For the text-containing cell, return its midpoint in (X, Y) coordinate format. 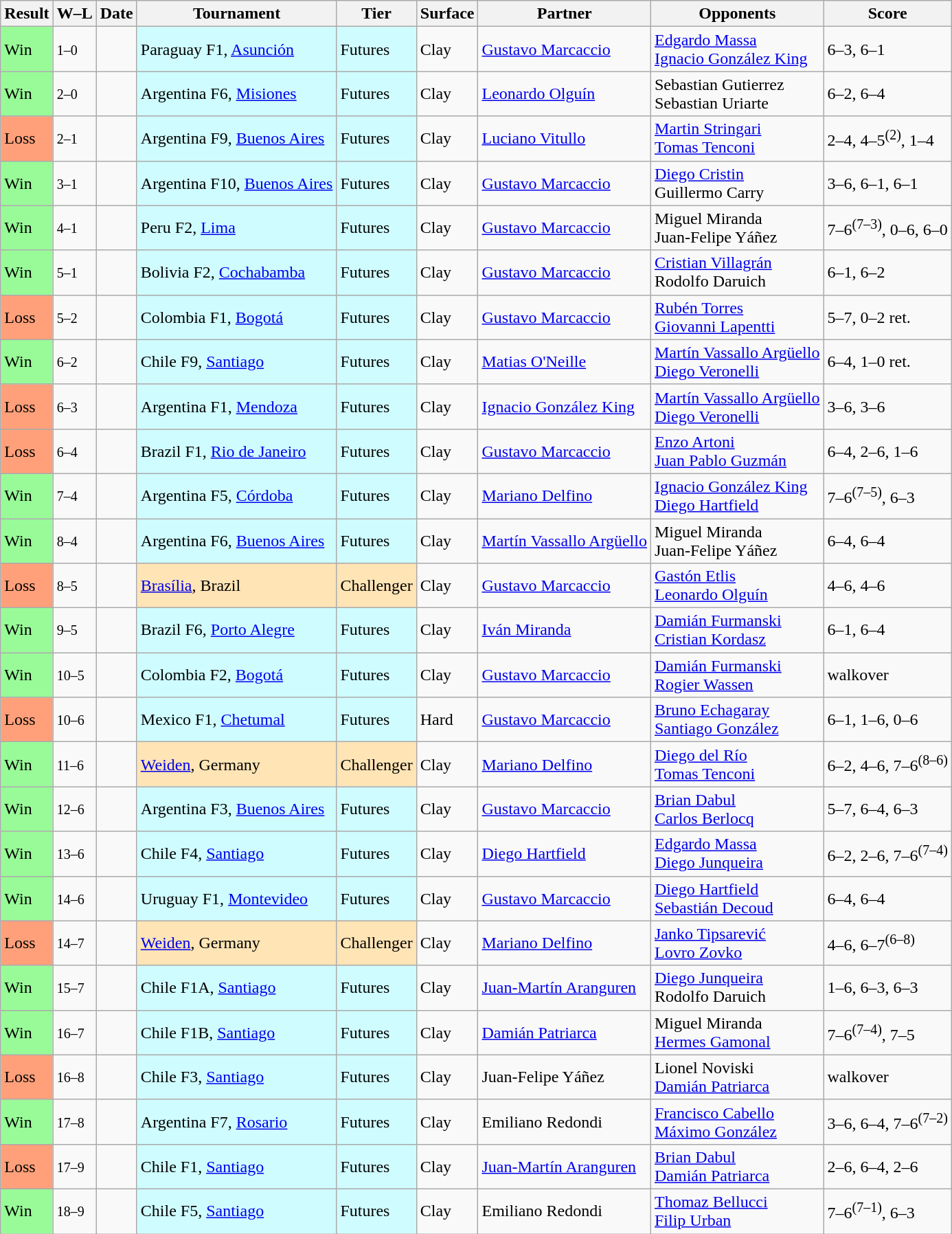
Chile F9, Santiago (236, 361)
10–5 (74, 675)
17–8 (74, 1121)
Cristian Villagrán Rodolfo Daruich (737, 272)
Diego Junqueira Rodolfo Daruich (737, 988)
Martín Vassallo Argüello (565, 540)
Thomaz Bellucci Filip Urban (737, 1211)
14–7 (74, 943)
2–4, 4–5(2), 1–4 (887, 139)
Hard (447, 720)
Ignacio González King (565, 407)
4–6, 4–6 (887, 585)
Argentina F6, Misiones (236, 93)
7–6(7–5), 6–3 (887, 496)
Argentina F9, Buenos Aires (236, 139)
Chile F1, Santiago (236, 1167)
Diego del Río Tomas Tenconi (737, 764)
16–7 (74, 1032)
Colombia F2, Bogotá (236, 675)
10–6 (74, 720)
2–6, 6–4, 2–6 (887, 1167)
15–7 (74, 988)
Damián Patriarca (565, 1032)
6–1, 6–2 (887, 272)
Brazil F6, Porto Alegre (236, 631)
Damián Furmanski Cristian Kordasz (737, 631)
7–6(7–3), 0–6, 6–0 (887, 228)
Opponents (737, 14)
6–4 (74, 451)
Sebastian Gutierrez Sebastian Uriarte (737, 93)
14–6 (74, 899)
4–1 (74, 228)
6–4, 1–0 ret. (887, 361)
6–3, 6–1 (887, 49)
Francisco Cabello Máximo González (737, 1121)
6–4, 2–6, 1–6 (887, 451)
6–2, 2–6, 7–6(7–4) (887, 853)
2–0 (74, 93)
Leonardo Olguín (565, 93)
5–7, 0–2 ret. (887, 317)
Brazil F1, Rio de Janeiro (236, 451)
Janko Tipsarević Lovro Zovko (737, 943)
16–8 (74, 1077)
9–5 (74, 631)
Brian Dabul Damián Patriarca (737, 1167)
2–1 (74, 139)
Date (117, 14)
3–6, 3–6 (887, 407)
W–L (74, 14)
Score (887, 14)
6–1, 6–4 (887, 631)
8–4 (74, 540)
18–9 (74, 1211)
Miguel Miranda Hermes Gamonal (737, 1032)
Paraguay F1, Asunción (236, 49)
Luciano Vitullo (565, 139)
Result (27, 14)
Uruguay F1, Montevideo (236, 899)
Edgardo Massa Ignacio González King (737, 49)
Tier (376, 14)
17–9 (74, 1167)
Lionel Noviski Damián Patriarca (737, 1077)
Argentina F7, Rosario (236, 1121)
5–2 (74, 317)
5–1 (74, 272)
1–6, 6–3, 6–3 (887, 988)
7–4 (74, 496)
4–6, 6–7(6–8) (887, 943)
12–6 (74, 809)
Chile F1B, Santiago (236, 1032)
Colombia F1, Bogotá (236, 317)
Enzo Artoni Juan Pablo Guzmán (737, 451)
6–2, 6–4 (887, 93)
3–6, 6–4, 7–6(7–2) (887, 1121)
Chile F1A, Santiago (236, 988)
Diego Hartfield (565, 853)
11–6 (74, 764)
Iván Miranda (565, 631)
Rubén Torres Giovanni Lapentti (737, 317)
Argentina F10, Buenos Aires (236, 183)
Mexico F1, Chetumal (236, 720)
Argentina F6, Buenos Aires (236, 540)
6–2 (74, 361)
3–1 (74, 183)
Martin Stringari Tomas Tenconi (737, 139)
Juan-Felipe Yáñez (565, 1077)
3–6, 6–1, 6–1 (887, 183)
Argentina F3, Buenos Aires (236, 809)
Tournament (236, 14)
Argentina F1, Mendoza (236, 407)
6–3 (74, 407)
Diego Hartfield Sebastián Decoud (737, 899)
Chile F3, Santiago (236, 1077)
13–6 (74, 853)
Damián Furmanski Rogier Wassen (737, 675)
Argentina F5, Córdoba (236, 496)
Gastón Etlis Leonardo Olguín (737, 585)
Brasília, Brazil (236, 585)
Surface (447, 14)
1–0 (74, 49)
Bruno Echagaray Santiago González (737, 720)
Matias O'Neille (565, 361)
Chile F4, Santiago (236, 853)
Bolivia F2, Cochabamba (236, 272)
7–6(7–1), 6–3 (887, 1211)
Edgardo Massa Diego Junqueira (737, 853)
Chile F5, Santiago (236, 1211)
Diego Cristin Guillermo Carry (737, 183)
6–2, 4–6, 7–6(8–6) (887, 764)
Partner (565, 14)
Brian Dabul Carlos Berlocq (737, 809)
8–5 (74, 585)
6–1, 1–6, 0–6 (887, 720)
Ignacio González King Diego Hartfield (737, 496)
7–6(7–4), 7–5 (887, 1032)
5–7, 6–4, 6–3 (887, 809)
Peru F2, Lima (236, 228)
